Determine the [X, Y] coordinate at the center of the cell enclosing the given text.  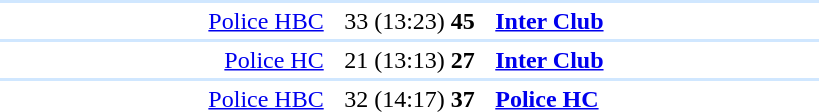
Police HBC [162, 21]
33 (13:23) 45 [410, 21]
Police HC [162, 60]
21 (13:13) 27 [410, 60]
